From the cell containing the given text, extract its center point as (X, Y) coordinate. 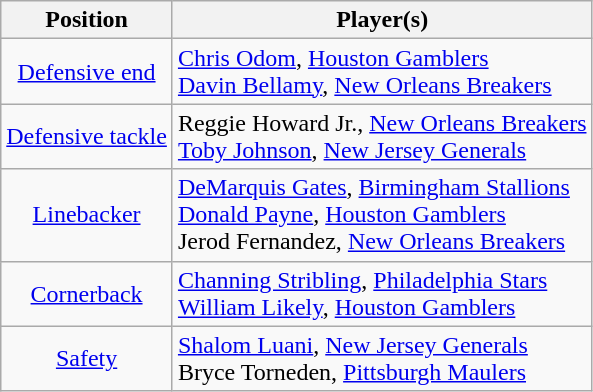
Safety (87, 358)
Reggie Howard Jr., New Orleans Breakers Toby Johnson, New Jersey Generals (382, 136)
Defensive tackle (87, 136)
Cornerback (87, 294)
Chris Odom, Houston Gamblers Davin Bellamy, New Orleans Breakers (382, 72)
Channing Stribling, Philadelphia Stars William Likely, Houston Gamblers (382, 294)
Position (87, 20)
Player(s) (382, 20)
Shalom Luani, New Jersey Generals Bryce Torneden, Pittsburgh Maulers (382, 358)
Defensive end (87, 72)
DeMarquis Gates, Birmingham Stallions Donald Payne, Houston Gamblers Jerod Fernandez, New Orleans Breakers (382, 215)
Linebacker (87, 215)
